Identify which cell holds the provided text, then report its [x, y] central coordinate. 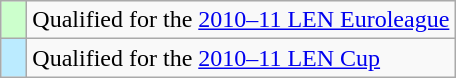
Qualified for the 2010–11 LEN Euroleague [241, 20]
Qualified for the 2010–11 LEN Cup [241, 58]
